Identify which cell holds the provided text, then report its (X, Y) central coordinate. 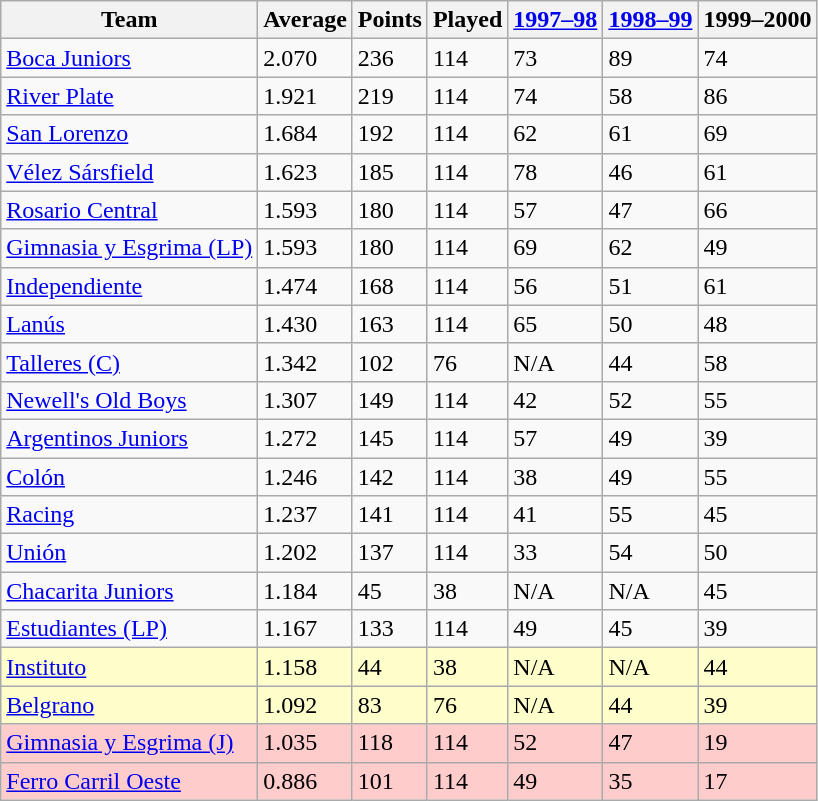
219 (390, 96)
Boca Juniors (130, 58)
Newell's Old Boys (130, 400)
192 (390, 134)
1.307 (306, 400)
Played (467, 20)
118 (390, 743)
1.272 (306, 438)
46 (650, 172)
Rosario Central (130, 210)
Chacarita Juniors (130, 591)
Belgrano (130, 705)
Racing (130, 515)
41 (556, 515)
Unión (130, 553)
1.158 (306, 667)
1.202 (306, 553)
48 (758, 324)
1.474 (306, 286)
1.035 (306, 743)
Argentinos Juniors (130, 438)
83 (390, 705)
19 (758, 743)
Team (130, 20)
Average (306, 20)
86 (758, 96)
142 (390, 477)
River Plate (130, 96)
1.430 (306, 324)
0.886 (306, 781)
56 (556, 286)
1.184 (306, 591)
66 (758, 210)
Estudiantes (LP) (130, 629)
1997–98 (556, 20)
Ferro Carril Oeste (130, 781)
133 (390, 629)
Points (390, 20)
185 (390, 172)
1.342 (306, 362)
Lanús (130, 324)
1.237 (306, 515)
73 (556, 58)
Vélez Sársfield (130, 172)
Independiente (130, 286)
Colón (130, 477)
1.623 (306, 172)
1.246 (306, 477)
51 (650, 286)
Instituto (130, 667)
1999–2000 (758, 20)
89 (650, 58)
33 (556, 553)
1.921 (306, 96)
78 (556, 172)
137 (390, 553)
1.167 (306, 629)
65 (556, 324)
17 (758, 781)
102 (390, 362)
141 (390, 515)
54 (650, 553)
149 (390, 400)
236 (390, 58)
1.092 (306, 705)
163 (390, 324)
35 (650, 781)
145 (390, 438)
Gimnasia y Esgrima (J) (130, 743)
42 (556, 400)
San Lorenzo (130, 134)
Gimnasia y Esgrima (LP) (130, 248)
1998–99 (650, 20)
Talleres (C) (130, 362)
168 (390, 286)
101 (390, 781)
2.070 (306, 58)
1.684 (306, 134)
